Output the [X, Y] coordinate of the center of the cell containing the given text.  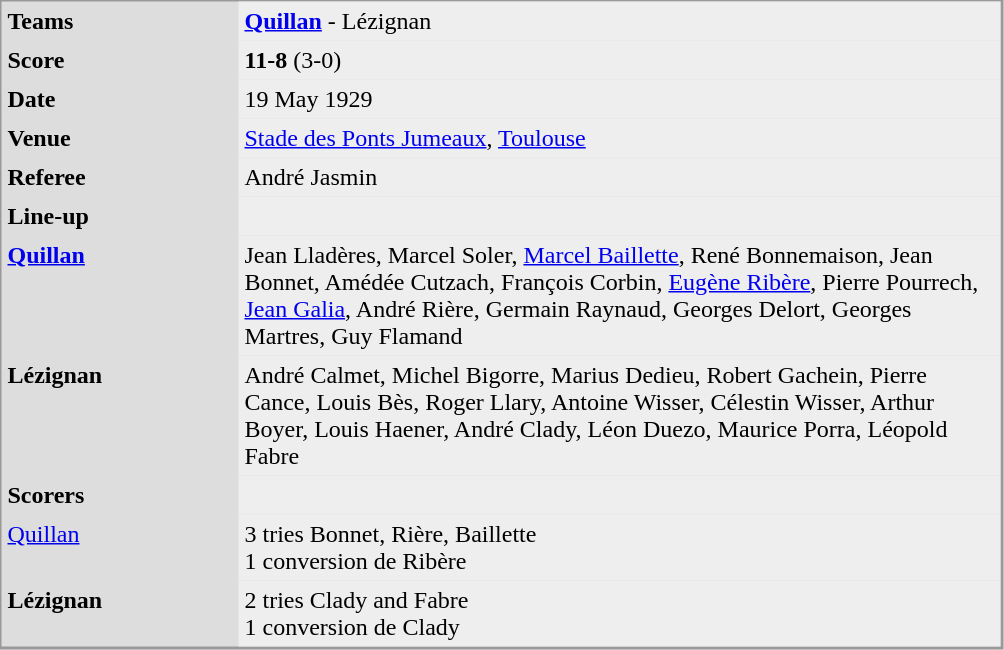
Referee [120, 178]
Score [120, 60]
Quillan - Lézignan [619, 22]
Line-up [120, 216]
19 May 1929 [619, 100]
11-8 (3-0) [619, 60]
Teams [120, 22]
3 tries Bonnet, Rière, Baillette1 conversion de Ribère [619, 547]
André Jasmin [619, 178]
Venue [120, 138]
Scorers [120, 496]
Stade des Ponts Jumeaux, Toulouse [619, 138]
Date [120, 100]
2 tries Clady and Fabre1 conversion de Clady [619, 613]
